Pinpoint the cell where the given text exists, returning its (x, y) midpoint coordinate. 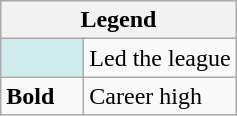
Led the league (160, 58)
Bold (42, 96)
Legend (118, 20)
Career high (160, 96)
